Output the (X, Y) coordinate of the center of the cell containing the given text.  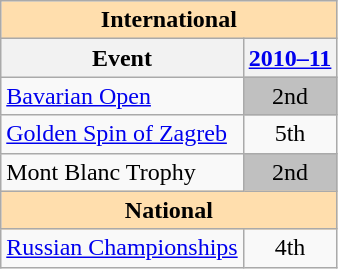
5th (290, 134)
Mont Blanc Trophy (122, 172)
Golden Spin of Zagreb (122, 134)
4th (290, 248)
Event (122, 58)
Russian Championships (122, 248)
2010–11 (290, 58)
National (169, 210)
Bavarian Open (122, 96)
International (169, 20)
